Output the (x, y) coordinate of the center of the cell containing the given text.  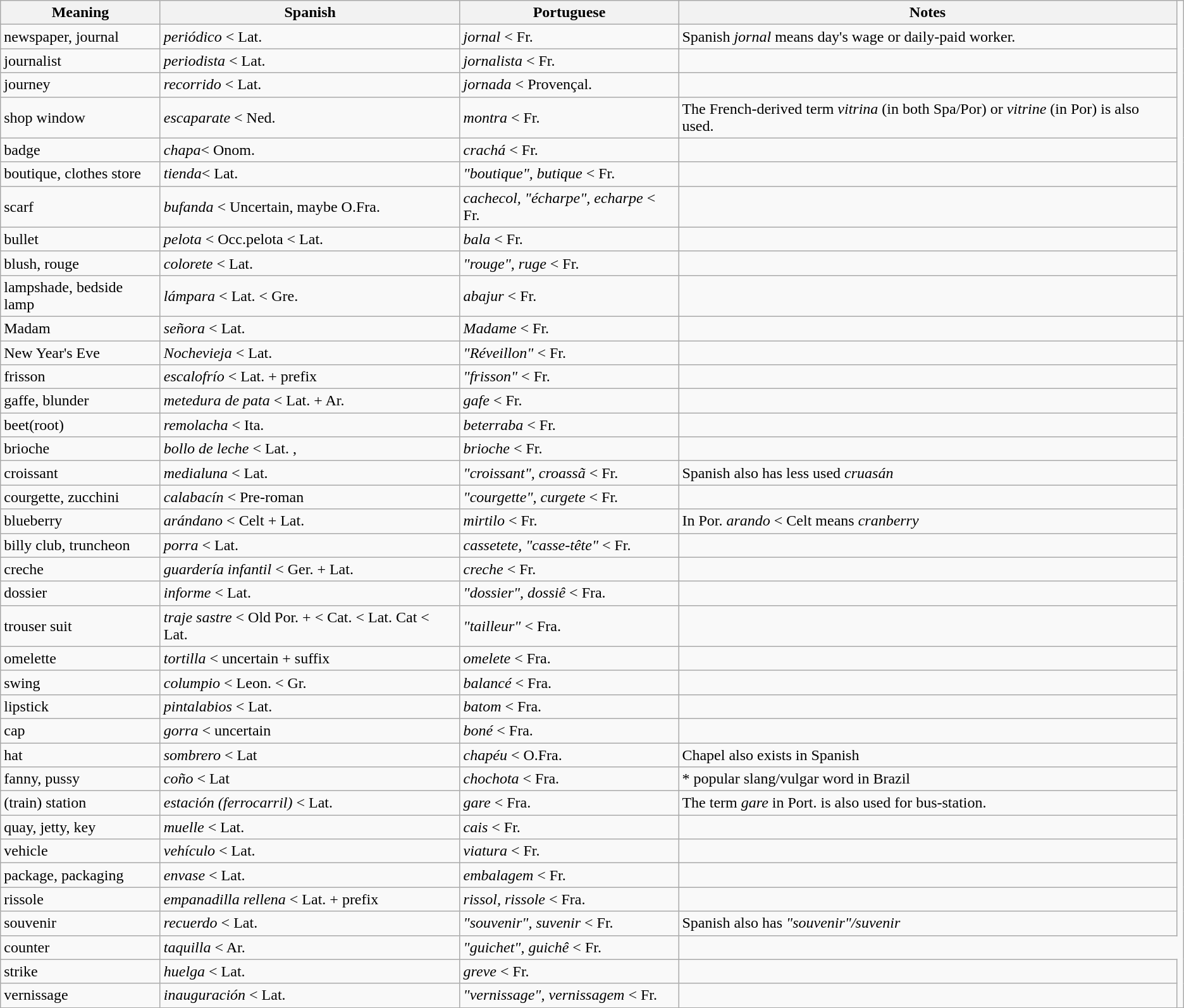
bufanda < Uncertain, maybe O.Fra. (310, 206)
"courgette", curgete < Fr. (569, 497)
badge (80, 150)
jornada < Provençal. (569, 85)
scarf (80, 206)
tortilla < uncertain + suffix (310, 658)
hat (80, 754)
Portuguese (569, 13)
batom < Fra. (569, 706)
envase < Lat. (310, 875)
medialuna < Lat. (310, 473)
"frisson" < Fr. (569, 377)
gafe < Fr. (569, 401)
In Por. arando < Celt means cranberry (927, 521)
gaffe, blunder (80, 401)
chochota < Fra. (569, 779)
frisson (80, 377)
bullet (80, 239)
Meaning (80, 13)
recorrido < Lat. (310, 85)
blush, rouge (80, 263)
periódico < Lat. (310, 37)
muelle < Lat. (310, 827)
chapa< Onom. (310, 150)
lipstick (80, 706)
fanny, pussy (80, 779)
counter (80, 947)
Spanish also has less used cruasán (927, 473)
trouser suit (80, 626)
inauguración < Lat. (310, 995)
columpio < Leon. < Gr. (310, 682)
lampshade, bedside lamp (80, 296)
traje sastre < Old Por. + < Cat. < Lat. Cat < Lat. (310, 626)
chapéu < O.Fra. (569, 754)
señora < Lat. (310, 328)
"croissant", croassã < Fr. (569, 473)
"vernissage", vernissagem < Fr. (569, 995)
Madam (80, 328)
recuerdo < Lat. (310, 923)
cap (80, 730)
creche (80, 569)
empanadilla rellena < Lat. + prefix (310, 899)
swing (80, 682)
omelette (80, 658)
Notes (927, 13)
sombrero < Lat (310, 754)
Spanish jornal means day's wage or daily-paid worker. (927, 37)
cachecol, "écharpe", echarpe < Fr. (569, 206)
courgette, zucchini (80, 497)
abajur < Fr. (569, 296)
croissant (80, 473)
Nochevieja < Lat. (310, 352)
beet(root) (80, 425)
montra < Fr. (569, 118)
(train) station (80, 803)
The French-derived term vitrina (in both Spa/Por) or vitrine (in Por) is also used. (927, 118)
vernissage (80, 995)
colorete < Lat. (310, 263)
rissol, rissole < Fra. (569, 899)
blueberry (80, 521)
viatura < Fr. (569, 851)
"tailleur" < Fra. (569, 626)
mirtilo < Fr. (569, 521)
estación (ferrocarril) < Lat. (310, 803)
brioche < Fr. (569, 449)
Spanish also has "souvenir"/suvenir (927, 923)
tienda< Lat. (310, 174)
embalagem < Fr. (569, 875)
escaparate < Ned. (310, 118)
quay, jetty, key (80, 827)
crachá < Fr. (569, 150)
newspaper, journal (80, 37)
souvenir (80, 923)
rissole (80, 899)
"boutique", butique < Fr. (569, 174)
calabacín < Pre-roman (310, 497)
strike (80, 971)
billy club, truncheon (80, 545)
journey (80, 85)
package, packaging (80, 875)
"guichet", guichê < Fr. (569, 947)
shop window (80, 118)
"Réveillon" < Fr. (569, 352)
arándano < Celt + Lat. (310, 521)
* popular slang/vulgar word in Brazil (927, 779)
metedura de pata < Lat. + Ar. (310, 401)
beterraba < Fr. (569, 425)
cassetete, "casse-tête" < Fr. (569, 545)
New Year's Eve (80, 352)
dossier (80, 593)
Spanish (310, 13)
pintalabios < Lat. (310, 706)
huelga < Lat. (310, 971)
"souvenir", suvenir < Fr. (569, 923)
bollo de leche < Lat. , (310, 449)
omelete < Fra. (569, 658)
periodista < Lat. (310, 61)
vehículo < Lat. (310, 851)
guardería infantil < Ger. + Lat. (310, 569)
"rouge", ruge < Fr. (569, 263)
porra < Lat. (310, 545)
jornal < Fr. (569, 37)
Chapel also exists in Spanish (927, 754)
gare < Fra. (569, 803)
jornalista < Fr. (569, 61)
bala < Fr. (569, 239)
boné < Fra. (569, 730)
vehicle (80, 851)
coño < Lat (310, 779)
remolacha < Ita. (310, 425)
escalofrío < Lat. + prefix (310, 377)
"dossier", dossiê < Fra. (569, 593)
The term gare in Port. is also used for bus-station. (927, 803)
informe < Lat. (310, 593)
brioche (80, 449)
boutique, clothes store (80, 174)
creche < Fr. (569, 569)
greve < Fr. (569, 971)
lámpara < Lat. < Gre. (310, 296)
pelota < Occ.pelota < Lat. (310, 239)
journalist (80, 61)
balancé < Fra. (569, 682)
cais < Fr. (569, 827)
taquilla < Ar. (310, 947)
gorra < uncertain (310, 730)
Madame < Fr. (569, 328)
